Scan for the cell matching the given text and deliver its [X, Y] coordinate at center. 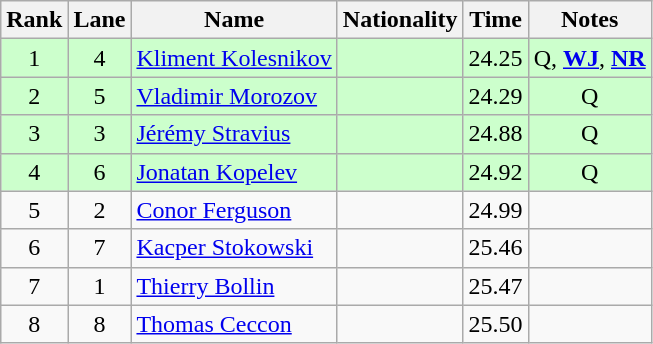
24.99 [496, 210]
Nationality [400, 20]
Thierry Bollin [234, 286]
24.29 [496, 96]
Q, WJ, NR [590, 58]
Jonatan Kopelev [234, 172]
25.50 [496, 324]
Thomas Ceccon [234, 324]
Notes [590, 20]
Conor Ferguson [234, 210]
Name [234, 20]
Rank [34, 20]
Kliment Kolesnikov [234, 58]
Kacper Stokowski [234, 248]
25.47 [496, 286]
24.92 [496, 172]
Time [496, 20]
24.25 [496, 58]
Jérémy Stravius [234, 134]
24.88 [496, 134]
Lane [100, 20]
Vladimir Morozov [234, 96]
25.46 [496, 248]
